Return [X, Y] of the center of cell containing provided text 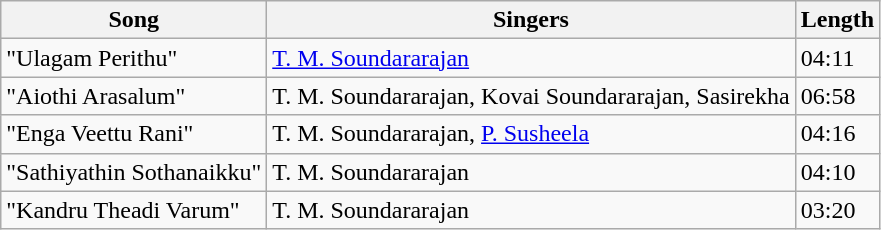
Singers [531, 20]
"Kandru Theadi Varum" [134, 210]
"Ulagam Perithu" [134, 58]
"Aiothi Arasalum" [134, 96]
Song [134, 20]
04:16 [837, 134]
"Sathiyathin Sothanaikku" [134, 172]
Length [837, 20]
04:11 [837, 58]
"Enga Veettu Rani" [134, 134]
T. M. Soundararajan, P. Susheela [531, 134]
T. M. Soundararajan, Kovai Soundararajan, Sasirekha [531, 96]
03:20 [837, 210]
04:10 [837, 172]
06:58 [837, 96]
